Return (X, Y) of the center of cell containing provided text 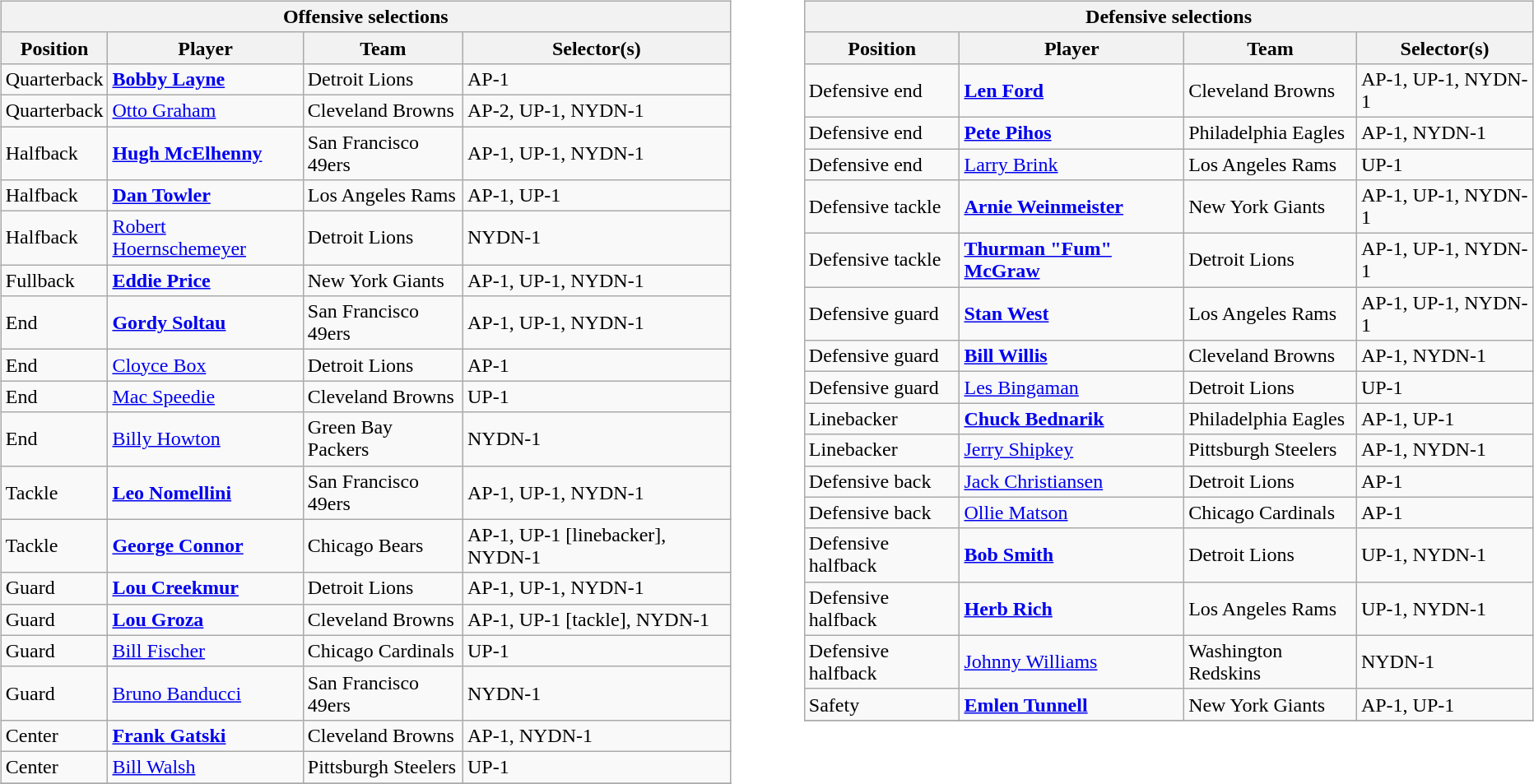
AP-1, UP-1 [linebacker], NYDN-1 (596, 546)
Arnie Weinmeister (1071, 207)
Safety (882, 704)
Johnny Williams (1071, 661)
Pete Pihos (1071, 132)
Lou Creekmur (206, 588)
Frank Gatski (206, 735)
Thurman "Fum" McGraw (1071, 260)
Les Bingaman (1071, 387)
Green Bay Packers (383, 439)
Chicago Bears (383, 546)
Otto Graham (206, 110)
Dan Towler (206, 196)
Stan West (1071, 314)
Jack Christiansen (1071, 481)
Washington Redskins (1271, 661)
Hugh McElhenny (206, 153)
Fullback (54, 281)
Ollie Matson (1071, 513)
Billy Howton (206, 439)
Eddie Price (206, 281)
Bill Walsh (206, 767)
Bob Smith (1071, 554)
Gordy Soltau (206, 322)
Larry Brink (1071, 164)
Lou Groza (206, 619)
Jerry Shipkey (1071, 450)
Emlen Tunnell (1071, 704)
AP-2, UP-1, NYDN-1 (596, 110)
Mac Speedie (206, 397)
Defensive selections (1169, 16)
Cloyce Box (206, 365)
Bill Willis (1071, 356)
George Connor (206, 546)
Offensive selections (365, 16)
Bobby Layne (206, 79)
Leo Nomellini (206, 492)
AP-1, UP-1 [tackle], NYDN-1 (596, 619)
Herb Rich (1071, 609)
Chuck Bednarik (1071, 419)
Robert Hoernschemeyer (206, 239)
Bruno Banducci (206, 693)
Bill Fischer (206, 651)
Len Ford (1071, 90)
